Capture the cell that displays the provided text and extract its (X, Y) central coordinate. 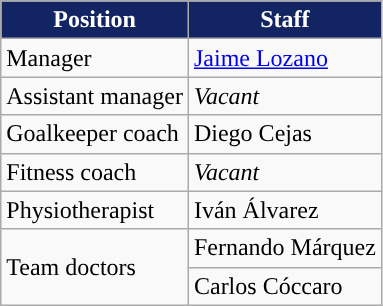
Carlos Cóccaro (284, 286)
Physiotherapist (95, 210)
Staff (284, 20)
Position (95, 20)
Jaime Lozano (284, 58)
Goalkeeper coach (95, 134)
Fernando Márquez (284, 248)
Fitness coach (95, 172)
Team doctors (95, 267)
Manager (95, 58)
Diego Cejas (284, 134)
Iván Álvarez (284, 210)
Assistant manager (95, 96)
